Pinpoint the cell where the given text exists, returning its [x, y] midpoint coordinate. 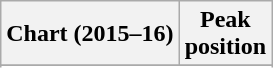
Chart (2015–16) [90, 34]
Peakposition [225, 34]
